Return (x, y) of the center of cell containing provided text 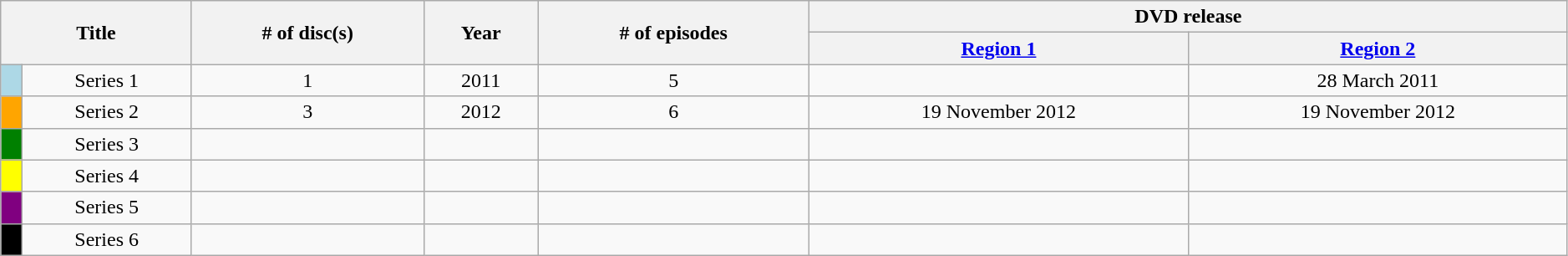
DVD release (1188, 17)
Region 1 (998, 49)
1 (307, 80)
Series 5 (107, 207)
Series 2 (107, 112)
2011 (481, 80)
Year (481, 33)
Title (96, 33)
3 (307, 112)
Series 6 (107, 239)
# of episodes (673, 33)
6 (673, 112)
Series 4 (107, 176)
28 March 2011 (1378, 80)
2012 (481, 112)
Series 1 (107, 80)
Region 2 (1378, 49)
Series 3 (107, 144)
# of disc(s) (307, 33)
5 (673, 80)
